Capture the cell that displays the provided text and extract its [X, Y] central coordinate. 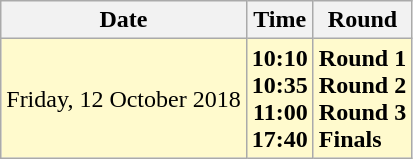
10:1010:3511:0017:40 [280, 98]
Round [362, 20]
Friday, 12 October 2018 [124, 98]
Round 1Round 2Round 3Finals [362, 98]
Date [124, 20]
Time [280, 20]
